Detect which cell encompasses the target text, then output its [X, Y] center coordinate. 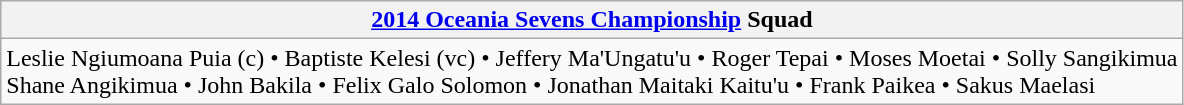
2014 Oceania Sevens Championship Squad [592, 20]
